Detect which cell encompasses the target text, then output its (X, Y) center coordinate. 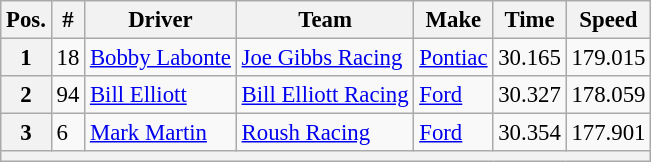
# (68, 20)
Team (325, 20)
177.901 (608, 133)
Joe Gibbs Racing (325, 58)
30.165 (530, 58)
Bobby Labonte (161, 58)
Driver (161, 20)
Bill Elliott (161, 95)
1 (26, 58)
6 (68, 133)
Roush Racing (325, 133)
Mark Martin (161, 133)
30.327 (530, 95)
2 (26, 95)
94 (68, 95)
Speed (608, 20)
18 (68, 58)
Time (530, 20)
Make (454, 20)
Bill Elliott Racing (325, 95)
178.059 (608, 95)
179.015 (608, 58)
30.354 (530, 133)
3 (26, 133)
Pos. (26, 20)
Pontiac (454, 58)
